Output the [X, Y] coordinate of the center of the cell containing the given text.  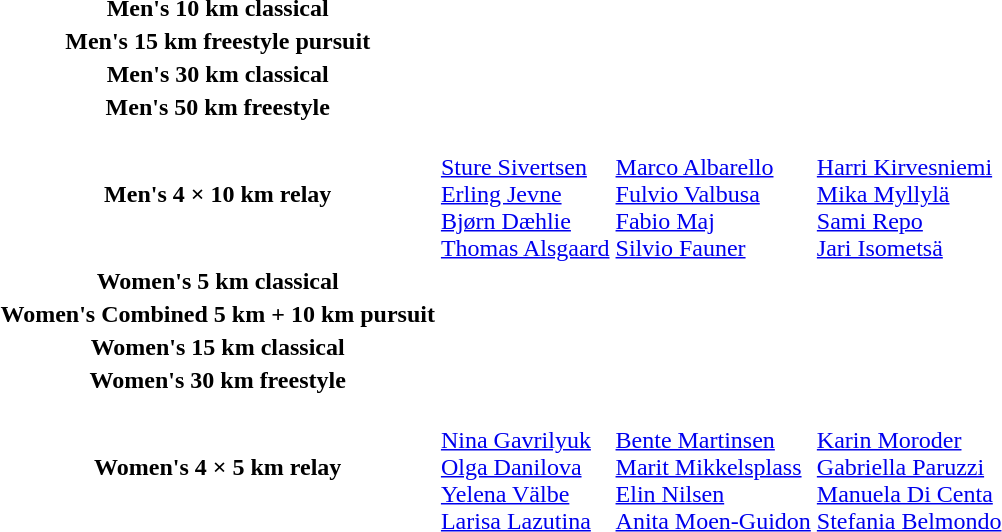
Sture SivertsenErling JevneBjørn DæhlieThomas Alsgaard [525, 194]
Marco AlbarelloFulvio ValbusaFabio MajSilvio Fauner [713, 194]
